Identify which cell holds the provided text, then report its (X, Y) central coordinate. 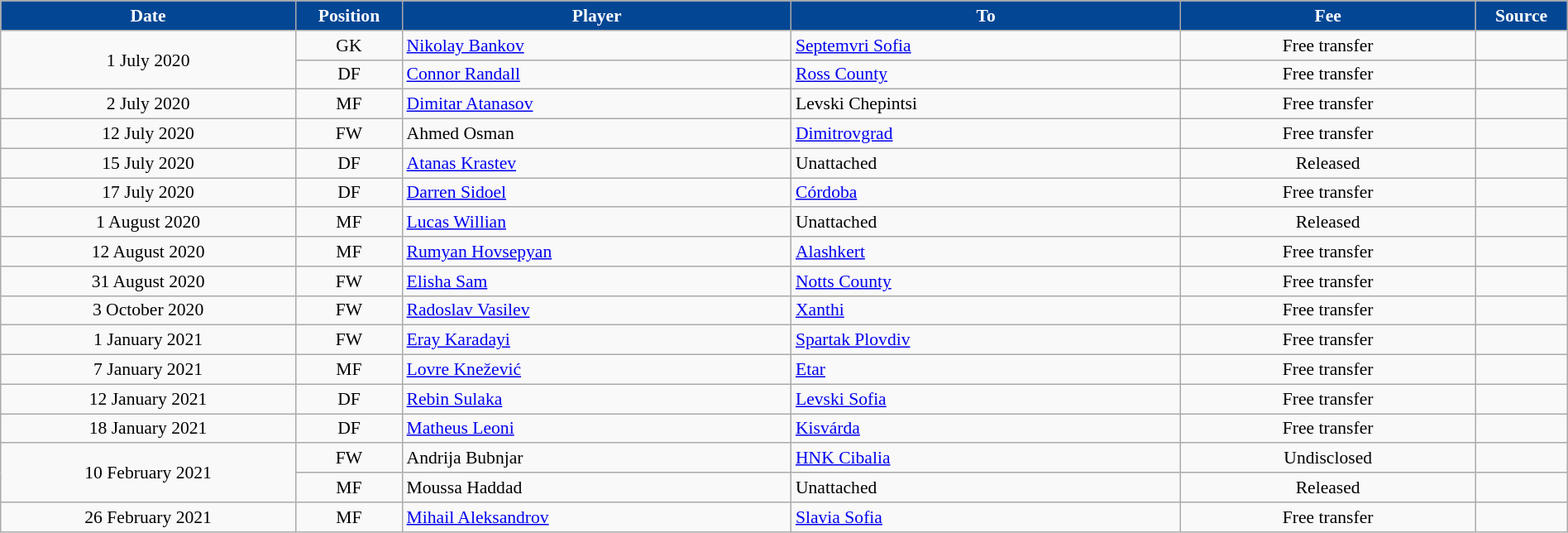
Lucas Willian (597, 223)
Player (597, 16)
Xanthi (986, 310)
Connor Randall (597, 74)
Dimitar Atanasov (597, 104)
Undisclosed (1328, 459)
Slavia Sofia (986, 517)
17 July 2020 (149, 193)
HNK Cibalia (986, 459)
Fee (1328, 16)
Etar (986, 370)
Rumyan Hovsepyan (597, 252)
1 August 2020 (149, 223)
Atanas Krastev (597, 163)
12 July 2020 (149, 134)
Alashkert (986, 252)
Kisvárda (986, 429)
Levski Sofia (986, 399)
18 January 2021 (149, 429)
Dimitrovgrad (986, 134)
Lovre Knežević (597, 370)
Spartak Plovdiv (986, 340)
Nikolay Bankov (597, 46)
3 October 2020 (149, 310)
7 January 2021 (149, 370)
Matheus Leoni (597, 429)
Elisha Sam (597, 281)
Ahmed Osman (597, 134)
Rebin Sulaka (597, 399)
Position (349, 16)
26 February 2021 (149, 517)
10 February 2021 (149, 473)
Notts County (986, 281)
Radoslav Vasilev (597, 310)
Ross County (986, 74)
Septemvri Sofia (986, 46)
Moussa Haddad (597, 487)
Levski Chepintsi (986, 104)
Andrija Bubnjar (597, 459)
15 July 2020 (149, 163)
31 August 2020 (149, 281)
12 August 2020 (149, 252)
Eray Karadayi (597, 340)
To (986, 16)
12 January 2021 (149, 399)
2 July 2020 (149, 104)
Source (1522, 16)
Mihail Aleksandrov (597, 517)
Darren Sidoel (597, 193)
Date (149, 16)
1 July 2020 (149, 60)
1 January 2021 (149, 340)
GK (349, 46)
Córdoba (986, 193)
